From the cell containing the given text, extract its center point as [X, Y] coordinate. 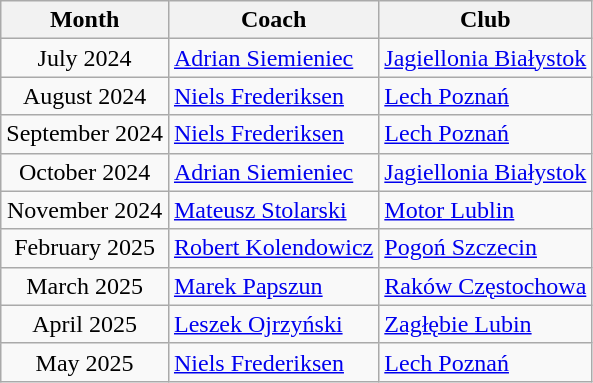
March 2025 [85, 286]
Robert Kolendowicz [273, 248]
April 2025 [85, 324]
July 2024 [85, 58]
Pogoń Szczecin [486, 248]
Zagłębie Lubin [486, 324]
Raków Częstochowa [486, 286]
Marek Papszun [273, 286]
Month [85, 20]
September 2024 [85, 134]
October 2024 [85, 172]
Motor Lublin [486, 210]
Leszek Ojrzyński [273, 324]
Coach [273, 20]
November 2024 [85, 210]
May 2025 [85, 362]
August 2024 [85, 96]
February 2025 [85, 248]
Mateusz Stolarski [273, 210]
Club [486, 20]
